Detect which cell encompasses the target text, then output its [x, y] center coordinate. 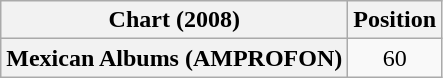
Position [395, 20]
Mexican Albums (AMPROFON) [174, 58]
60 [395, 58]
Chart (2008) [174, 20]
